Return [X, Y] of the center of cell containing provided text 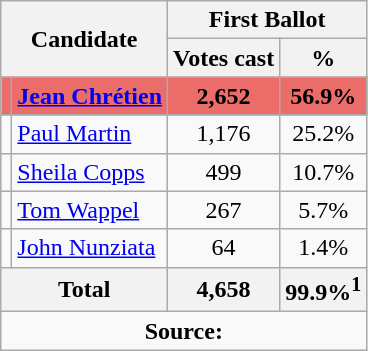
1,176 [224, 134]
Jean Chrétien [90, 96]
1.4% [324, 248]
Votes cast [224, 58]
% [324, 58]
5.7% [324, 210]
John Nunziata [90, 248]
64 [224, 248]
56.9% [324, 96]
Paul Martin [90, 134]
4,658 [224, 290]
Tom Wappel [90, 210]
99.9%1 [324, 290]
267 [224, 210]
2,652 [224, 96]
Sheila Copps [90, 172]
25.2% [324, 134]
Candidate [84, 39]
Source: [184, 331]
499 [224, 172]
Total [84, 290]
First Ballot [268, 20]
10.7% [324, 172]
